Extract the (x, y) coordinate from the center of the cell holding the provided text.  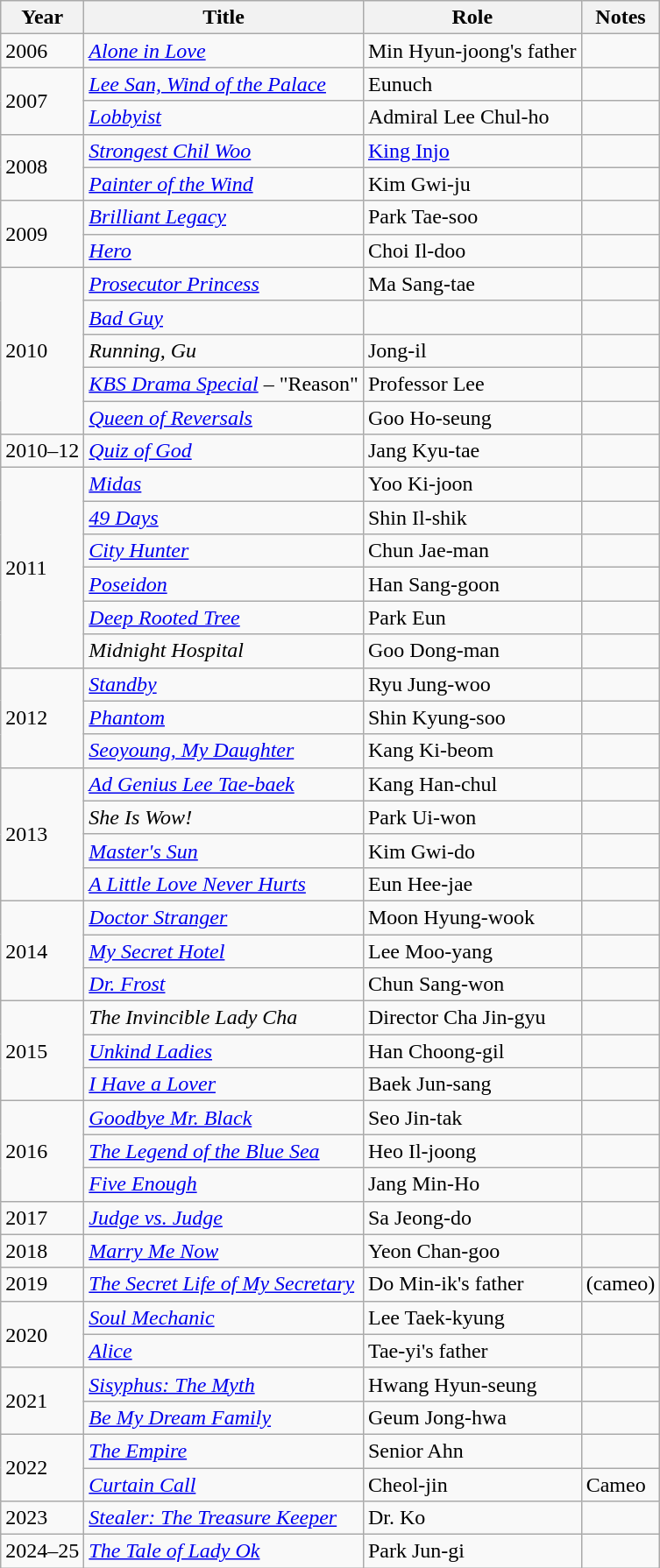
Poseidon (224, 584)
Phantom (224, 717)
Goodbye Mr. Black (224, 1118)
2008 (42, 167)
2022 (42, 1467)
2017 (42, 1218)
49 Days (224, 518)
Director Cha Jin-gyu (472, 1018)
2021 (42, 1401)
Park Eun (472, 618)
Master's Sun (224, 851)
Lee Taek-kyung (472, 1317)
Bad Guy (224, 317)
Deep Rooted Tree (224, 618)
Standby (224, 684)
Five Enough (224, 1184)
Goo Ho-seung (472, 418)
Alice (224, 1351)
Brilliant Legacy (224, 217)
Lobbyist (224, 117)
Moon Hyung-wook (472, 917)
2009 (42, 234)
Quiz of God (224, 451)
Jang Kyu-tae (472, 451)
Cheol-jin (472, 1485)
Role (472, 18)
2006 (42, 51)
The Secret Life of My Secretary (224, 1284)
Sa Jeong-do (472, 1218)
Park Tae-soo (472, 217)
Sisyphus: The Myth (224, 1384)
Senior Ahn (472, 1451)
(cameo) (621, 1284)
Dr. Frost (224, 985)
Kim Gwi-ju (472, 184)
King Injo (472, 151)
My Secret Hotel (224, 950)
Running, Gu (224, 350)
Midnight Hospital (224, 651)
Stealer: The Treasure Keeper (224, 1518)
Notes (621, 18)
Shin Il-shik (472, 518)
KBS Drama Special – "Reason" (224, 384)
Hero (224, 251)
The Legend of the Blue Sea (224, 1151)
Admiral Lee Chul-ho (472, 117)
Year (42, 18)
Shin Kyung-soo (472, 717)
Ryu Jung-woo (472, 684)
Ma Sang-tae (472, 284)
Lee San, Wind of the Palace (224, 84)
Doctor Stranger (224, 917)
Kang Ki-beom (472, 751)
Ad Genius Lee Tae-baek (224, 784)
Yeon Chan-goo (472, 1251)
Lee Moo-yang (472, 950)
Han Sang-goon (472, 584)
2010–12 (42, 451)
2024–25 (42, 1551)
Title (224, 18)
Cameo (621, 1485)
Park Ui-won (472, 817)
A Little Love Never Hurts (224, 884)
Kim Gwi-do (472, 851)
Professor Lee (472, 384)
Chun Sang-won (472, 985)
Eunuch (472, 84)
Seoyoung, My Daughter (224, 751)
2010 (42, 350)
Curtain Call (224, 1485)
Eun Hee-jae (472, 884)
Alone in Love (224, 51)
2019 (42, 1284)
Park Jun-gi (472, 1551)
Kang Han-chul (472, 784)
Strongest Chil Woo (224, 151)
2007 (42, 101)
Han Choong-gil (472, 1051)
Jong-il (472, 350)
2014 (42, 950)
Jang Min-Ho (472, 1184)
Heo Il-joong (472, 1151)
2016 (42, 1151)
Geum Jong-hwa (472, 1417)
I Have a Lover (224, 1084)
2020 (42, 1334)
Goo Dong-man (472, 651)
Min Hyun-joong's father (472, 51)
The Empire (224, 1451)
Queen of Reversals (224, 418)
2018 (42, 1251)
Unkind Ladies (224, 1051)
Marry Me Now (224, 1251)
Yoo Ki-joon (472, 484)
Chun Jae-man (472, 551)
Prosecutor Princess (224, 284)
Baek Jun-sang (472, 1084)
Do Min-ik's father (472, 1284)
Painter of the Wind (224, 184)
2012 (42, 717)
2013 (42, 834)
Judge vs. Judge (224, 1218)
Seo Jin-tak (472, 1118)
Hwang Hyun-seung (472, 1384)
Dr. Ko (472, 1518)
Soul Mechanic (224, 1317)
Midas (224, 484)
2023 (42, 1518)
2015 (42, 1051)
Be My Dream Family (224, 1417)
City Hunter (224, 551)
Choi Il-doo (472, 251)
Tae-yi's father (472, 1351)
The Tale of Lady Ok (224, 1551)
The Invincible Lady Cha (224, 1018)
2011 (42, 568)
She Is Wow! (224, 817)
